Determine the [X, Y] coordinate at the center of the cell enclosing the given text.  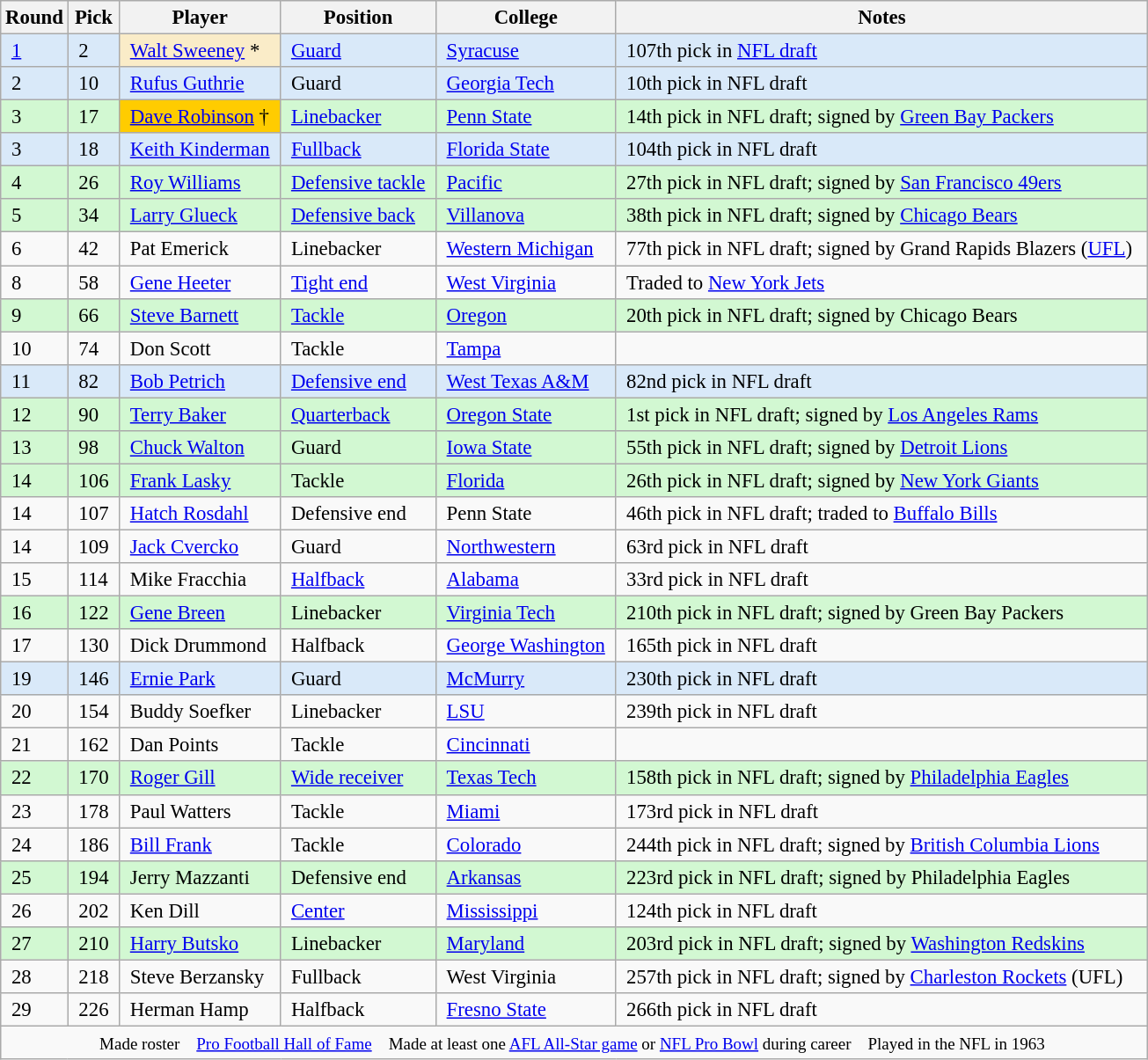
19 [34, 679]
Mike Fracchia [201, 580]
9 [34, 315]
Maryland [525, 944]
Center [359, 910]
15 [34, 580]
25 [34, 877]
Florida [525, 480]
Chuck Walton [201, 448]
14th pick in NFL draft; signed by Green Bay Packers [881, 117]
Buddy Soefker [201, 712]
Texas Tech [525, 779]
24 [34, 844]
Florida State [525, 150]
114 [93, 580]
202 [93, 910]
26th pick in NFL draft; signed by New York Giants [881, 480]
Position [359, 18]
Pick [93, 18]
LSU [525, 712]
58 [93, 282]
82nd pick in NFL draft [881, 381]
8 [34, 282]
Walt Sweeney * [201, 51]
1st pick in NFL draft; signed by Los Angeles Rams [881, 414]
74 [93, 348]
257th pick in NFL draft; signed by Charleston Rockets (UFL) [881, 976]
27th pick in NFL draft; signed by San Francisco 49ers [881, 183]
210th pick in NFL draft; signed by Green Bay Packers [881, 613]
104th pick in NFL draft [881, 150]
106 [93, 480]
Ken Dill [201, 910]
Jack Cvercko [201, 546]
Western Michigan [525, 249]
Traded to New York Jets [881, 282]
42 [93, 249]
Roy Williams [201, 183]
162 [93, 745]
10th pick in NFL draft [881, 84]
Alabama [525, 580]
154 [93, 712]
210 [93, 944]
Hatch Rosdahl [201, 514]
12 [34, 414]
122 [93, 613]
203rd pick in NFL draft; signed by Washington Redskins [881, 944]
146 [93, 679]
170 [93, 779]
Miami [525, 811]
Pacific [525, 183]
College [525, 18]
178 [93, 811]
Colorado [525, 844]
Roger Gill [201, 779]
27 [34, 944]
46th pick in NFL draft; traded to Buffalo Bills [881, 514]
Cincinnati [525, 745]
33rd pick in NFL draft [881, 580]
George Washington [525, 646]
Gene Breen [201, 613]
266th pick in NFL draft [881, 1010]
Tight end [359, 282]
Defensive back [359, 216]
11 [34, 381]
Rufus Guthrie [201, 84]
29 [34, 1010]
West Texas A&M [525, 381]
Player [201, 18]
20 [34, 712]
Arkansas [525, 877]
77th pick in NFL draft; signed by Grand Rapids Blazers (UFL) [881, 249]
18 [93, 150]
4 [34, 183]
124th pick in NFL draft [881, 910]
Steve Berzansky [201, 976]
22 [34, 779]
158th pick in NFL draft; signed by Philadelphia Eagles [881, 779]
226 [93, 1010]
Dan Points [201, 745]
23 [34, 811]
Keith Kinderman [201, 150]
130 [93, 646]
186 [93, 844]
1 [34, 51]
230th pick in NFL draft [881, 679]
Georgia Tech [525, 84]
Dick Drummond [201, 646]
165th pick in NFL draft [881, 646]
Bill Frank [201, 844]
Mississippi [525, 910]
21 [34, 745]
Virginia Tech [525, 613]
107 [93, 514]
28 [34, 976]
82 [93, 381]
Dave Robinson † [201, 117]
Jerry Mazzanti [201, 877]
Bob Petrich [201, 381]
90 [93, 414]
Don Scott [201, 348]
Syracuse [525, 51]
Herman Hamp [201, 1010]
Paul Watters [201, 811]
Fresno State [525, 1010]
Defensive tackle [359, 183]
Larry Glueck [201, 216]
244th pick in NFL draft; signed by British Columbia Lions [881, 844]
5 [34, 216]
98 [93, 448]
McMurry [525, 679]
Tampa [525, 348]
20th pick in NFL draft; signed by Chicago Bears [881, 315]
Northwestern [525, 546]
Villanova [525, 216]
Iowa State [525, 448]
223rd pick in NFL draft; signed by Philadelphia Eagles [881, 877]
218 [93, 976]
109 [93, 546]
Harry Butsko [201, 944]
66 [93, 315]
63rd pick in NFL draft [881, 546]
Made roster Pro Football Hall of Fame Made at least one AFL All-Star game or NFL Pro Bowl during career Played in the NFL in 1963 [574, 1042]
Steve Barnett [201, 315]
38th pick in NFL draft; signed by Chicago Bears [881, 216]
Pat Emerick [201, 249]
173rd pick in NFL draft [881, 811]
239th pick in NFL draft [881, 712]
Oregon State [525, 414]
Round [34, 18]
Oregon [525, 315]
Frank Lasky [201, 480]
107th pick in NFL draft [881, 51]
Quarterback [359, 414]
Ernie Park [201, 679]
34 [93, 216]
16 [34, 613]
6 [34, 249]
Terry Baker [201, 414]
Notes [881, 18]
13 [34, 448]
Gene Heeter [201, 282]
194 [93, 877]
Wide receiver [359, 779]
55th pick in NFL draft; signed by Detroit Lions [881, 448]
